Output the (x, y) coordinate of the center of the cell containing the given text.  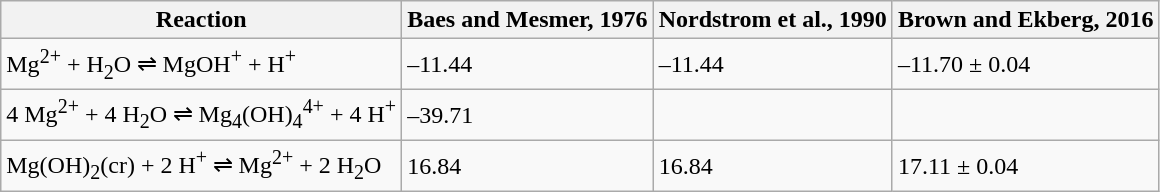
4 Mg2+ + 4 H2O ⇌ Mg4(OH)44+ + 4 H+ (202, 116)
–39.71 (528, 116)
Brown and Ekberg, 2016 (1026, 20)
Mg(OH)2(cr) + 2 H+ ⇌ Mg2+ + 2 H2O (202, 166)
17.11 ± 0.04 (1026, 166)
–11.70 ± 0.04 (1026, 64)
Mg2+ + H2O ⇌ MgOH+ + H+ (202, 64)
Reaction (202, 20)
Nordstrom et al., 1990 (772, 20)
Baes and Mesmer, 1976 (528, 20)
